Search for the cell housing the specified text and yield its [X, Y] center coordinate. 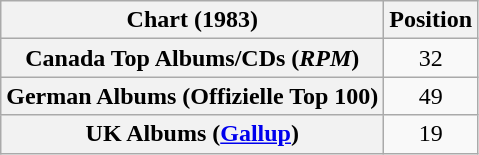
German Albums (Offizielle Top 100) [192, 96]
19 [431, 134]
Position [431, 20]
Canada Top Albums/CDs (RPM) [192, 58]
UK Albums (Gallup) [192, 134]
Chart (1983) [192, 20]
49 [431, 96]
32 [431, 58]
